Search for the cell housing the specified text and yield its (x, y) center coordinate. 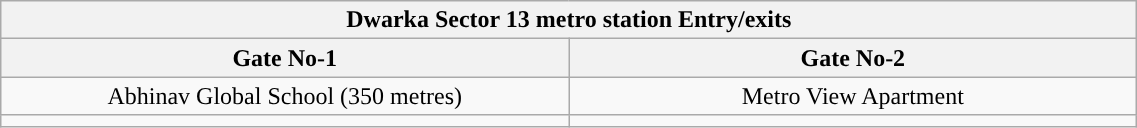
Abhinav Global School (350 metres) (285, 96)
Dwarka Sector 13 metro station Entry/exits (569, 20)
Gate No-1 (285, 58)
Metro View Apartment (853, 96)
Gate No-2 (853, 58)
